From the cell containing the given text, extract its center point as (x, y) coordinate. 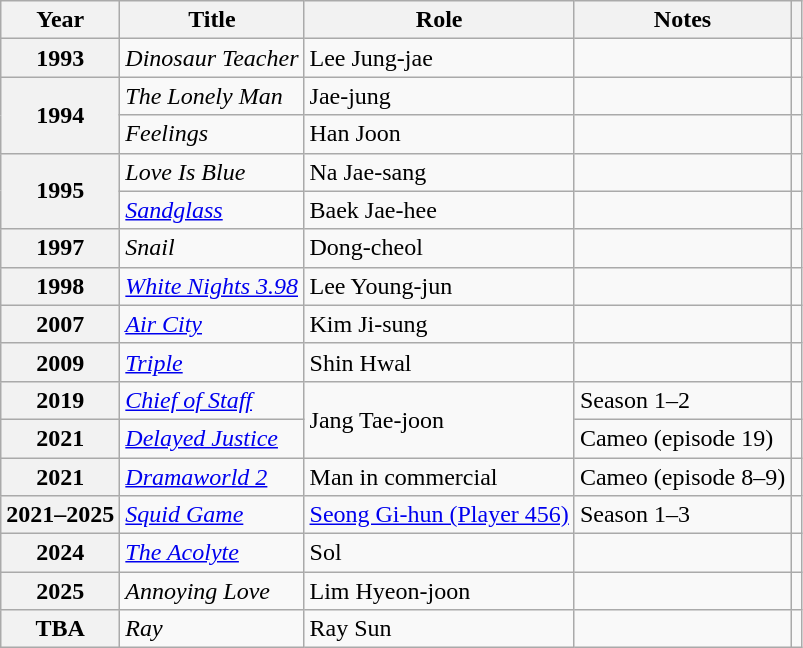
1998 (60, 286)
Snail (212, 248)
Jae-jung (439, 96)
Cameo (episode 8–9) (682, 477)
Ray Sun (439, 629)
Dinosaur Teacher (212, 58)
Season 1–3 (682, 515)
Title (212, 20)
Dong-cheol (439, 248)
Chief of Staff (212, 400)
Jang Tae-joon (439, 419)
Role (439, 20)
Season 1–2 (682, 400)
Notes (682, 20)
Squid Game (212, 515)
2025 (60, 591)
Annoying Love (212, 591)
1994 (60, 115)
Na Jae-sang (439, 172)
Kim Ji-sung (439, 324)
Seong Gi-hun (Player 456) (439, 515)
2009 (60, 362)
Ray (212, 629)
Sandglass (212, 210)
The Acolyte (212, 553)
Cameo (episode 19) (682, 438)
Feelings (212, 134)
Man in commercial (439, 477)
The Lonely Man (212, 96)
Air City (212, 324)
Sol (439, 553)
1995 (60, 191)
Triple (212, 362)
Lee Jung-jae (439, 58)
Dramaworld 2 (212, 477)
2007 (60, 324)
Han Joon (439, 134)
Love Is Blue (212, 172)
2021–2025 (60, 515)
Shin Hwal (439, 362)
Lee Young-jun (439, 286)
Baek Jae-hee (439, 210)
1997 (60, 248)
Year (60, 20)
2019 (60, 400)
Lim Hyeon-joon (439, 591)
TBA (60, 629)
White Nights 3.98 (212, 286)
1993 (60, 58)
2024 (60, 553)
Delayed Justice (212, 438)
